Output the (x, y) coordinate of the center of the cell containing the given text.  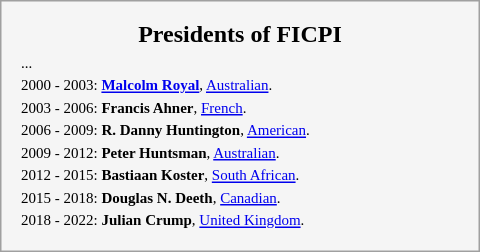
2018 - 2022: Julian Crump, United Kingdom. (240, 220)
2012 - 2015: Bastiaan Koster, South African. (240, 175)
2006 - 2009: R. Danny Huntington, American. (240, 130)
2003 - 2006: Francis Ahner, French. (240, 108)
2015 - 2018: Douglas N. Deeth, Canadian. (240, 198)
2000 - 2003: Malcolm Royal, Australian. (240, 85)
Presidents of FICPI (240, 35)
2009 - 2012: Peter Huntsman, Australian. (240, 152)
... (240, 62)
